From the cell containing the given text, extract its center point as (X, Y) coordinate. 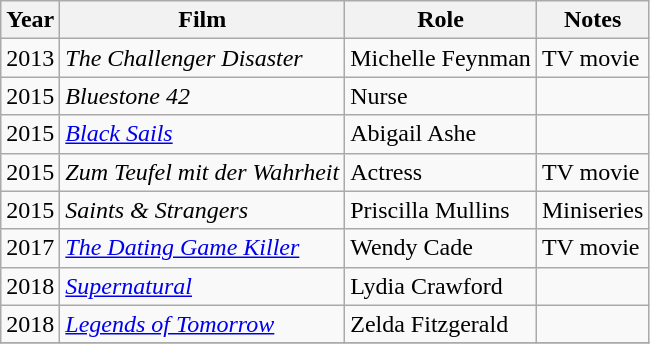
Actress (441, 172)
Supernatural (202, 286)
Miniseries (592, 210)
Saints & Strangers (202, 210)
Legends of Tomorrow (202, 324)
Wendy Cade (441, 248)
2017 (30, 248)
The Dating Game Killer (202, 248)
Nurse (441, 96)
Bluestone 42 (202, 96)
Lydia Crawford (441, 286)
Priscilla Mullins (441, 210)
Zum Teufel mit der Wahrheit (202, 172)
Abigail Ashe (441, 134)
Role (441, 20)
Year (30, 20)
Notes (592, 20)
2013 (30, 58)
Zelda Fitzgerald (441, 324)
Black Sails (202, 134)
Film (202, 20)
The Challenger Disaster (202, 58)
Michelle Feynman (441, 58)
